Identify which cell holds the provided text, then report its [x, y] central coordinate. 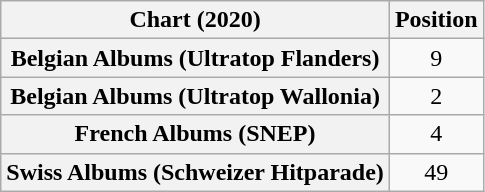
49 [436, 172]
Belgian Albums (Ultratop Flanders) [196, 58]
Position [436, 20]
French Albums (SNEP) [196, 134]
4 [436, 134]
9 [436, 58]
Belgian Albums (Ultratop Wallonia) [196, 96]
Chart (2020) [196, 20]
Swiss Albums (Schweizer Hitparade) [196, 172]
2 [436, 96]
